Identify which cell holds the provided text, then report its (X, Y) central coordinate. 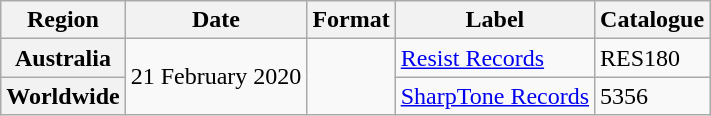
Region (63, 20)
Australia (63, 58)
SharpTone Records (494, 96)
Worldwide (63, 96)
Label (494, 20)
Date (216, 20)
Catalogue (652, 20)
Format (351, 20)
21 February 2020 (216, 77)
Resist Records (494, 58)
RES180 (652, 58)
5356 (652, 96)
